Identify which cell holds the provided text, then report its [X, Y] central coordinate. 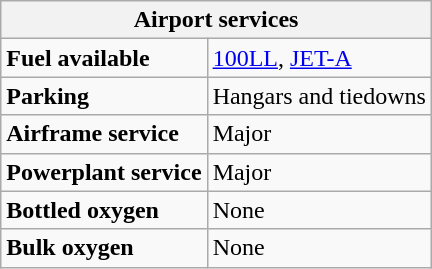
Parking [104, 96]
Hangars and tiedowns [319, 96]
Airport services [216, 20]
100LL, JET-A [319, 58]
Bottled oxygen [104, 210]
Powerplant service [104, 172]
Airframe service [104, 134]
Bulk oxygen [104, 248]
Fuel available [104, 58]
